Pinpoint the cell where the given text exists, returning its (x, y) midpoint coordinate. 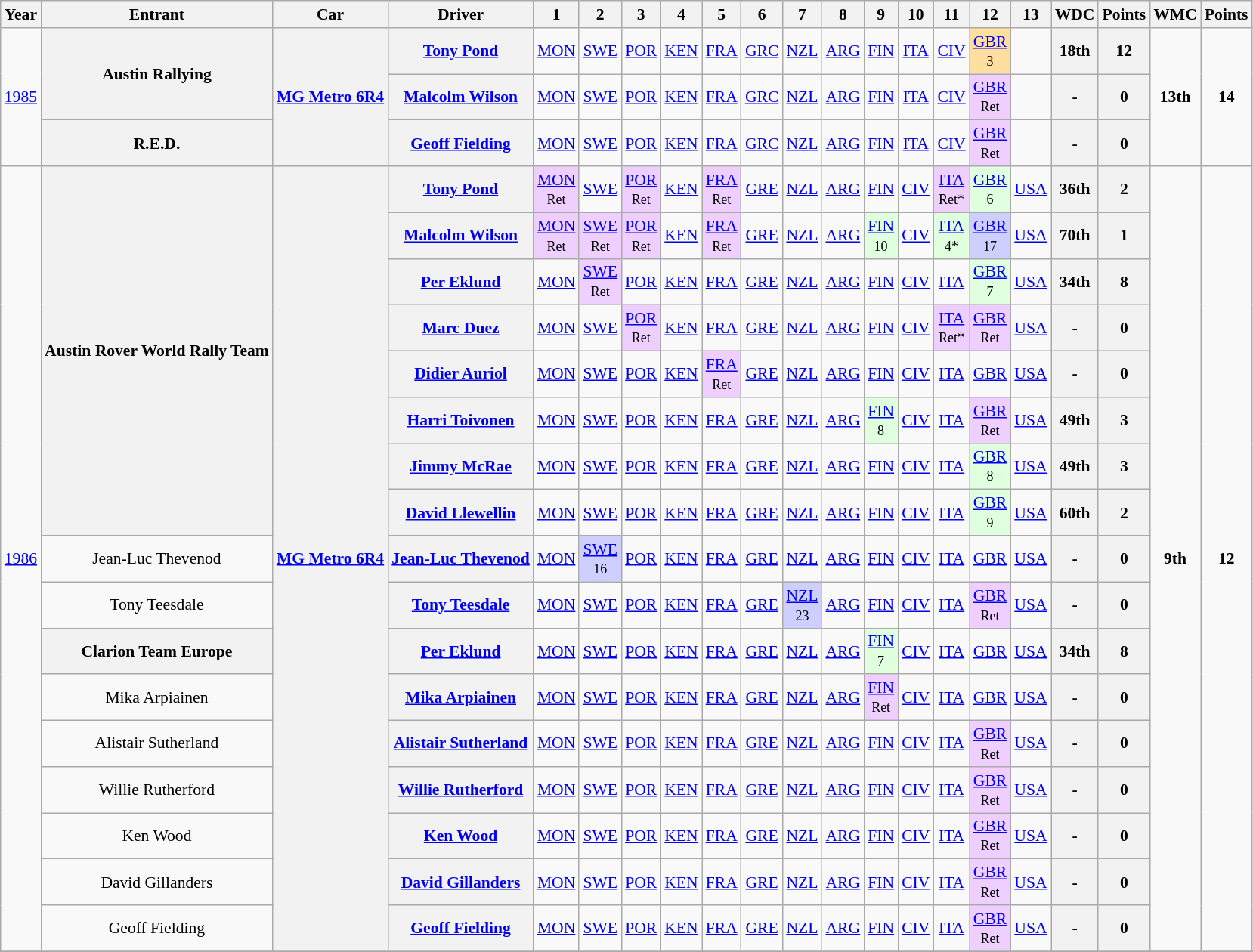
GBR3 (990, 51)
13 (1031, 14)
David Llewellin (461, 512)
GBR9 (990, 512)
GBR8 (990, 467)
9th (1175, 559)
SWE16 (600, 559)
FIN10 (881, 236)
R.E.D. (157, 144)
7 (802, 14)
6 (762, 14)
Austin Rallying (157, 74)
GBR17 (990, 236)
11 (951, 14)
13th (1175, 97)
9 (881, 14)
1986 (21, 559)
NZL23 (802, 604)
Entrant (157, 14)
Clarion Team Europe (157, 651)
18th (1075, 51)
Car (330, 14)
70th (1075, 236)
WDC (1075, 14)
60th (1075, 512)
5 (722, 14)
Austin Rover World Rally Team (157, 351)
Didier Auriol (461, 375)
WMC (1175, 14)
Marc Duez (461, 328)
ITA4* (951, 236)
4 (681, 14)
GBR6 (990, 189)
1985 (21, 97)
Year (21, 14)
FIN8 (881, 420)
10 (916, 14)
Jimmy McRae (461, 467)
Harri Toivonen (461, 420)
FINRet (881, 698)
GBR7 (990, 281)
FIN7 (881, 651)
14 (1227, 97)
36th (1075, 189)
Driver (461, 14)
